Detect which cell encompasses the target text, then output its (X, Y) center coordinate. 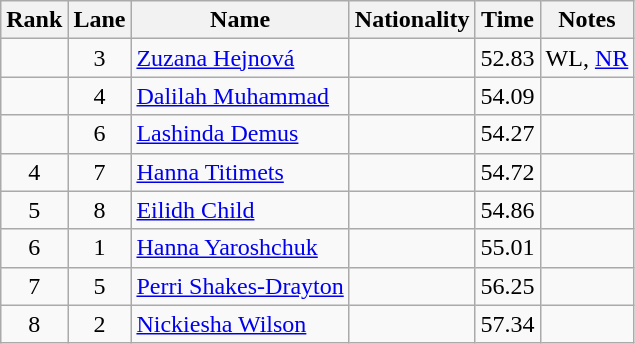
Time (508, 20)
Lashinda Demus (240, 134)
52.83 (508, 58)
57.34 (508, 324)
Lane (100, 20)
Rank (34, 20)
54.72 (508, 172)
54.09 (508, 96)
Hanna Yaroshchuk (240, 248)
Eilidh Child (240, 210)
WL, NR (587, 58)
Notes (587, 20)
Name (240, 20)
Zuzana Hejnová (240, 58)
Hanna Titimets (240, 172)
3 (100, 58)
Perri Shakes-Drayton (240, 286)
Nationality (412, 20)
56.25 (508, 286)
Dalilah Muhammad (240, 96)
55.01 (508, 248)
2 (100, 324)
Nickiesha Wilson (240, 324)
1 (100, 248)
54.27 (508, 134)
54.86 (508, 210)
